Return [x, y] of the center of cell containing provided text 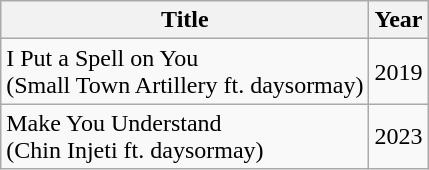
Title [185, 20]
I Put a Spell on You(Small Town Artillery ft. daysormay) [185, 72]
Year [398, 20]
2019 [398, 72]
Make You Understand(Chin Injeti ft. daysormay) [185, 136]
2023 [398, 136]
